Return the [x, y] coordinate for the center point of the cell that contains the specified text.  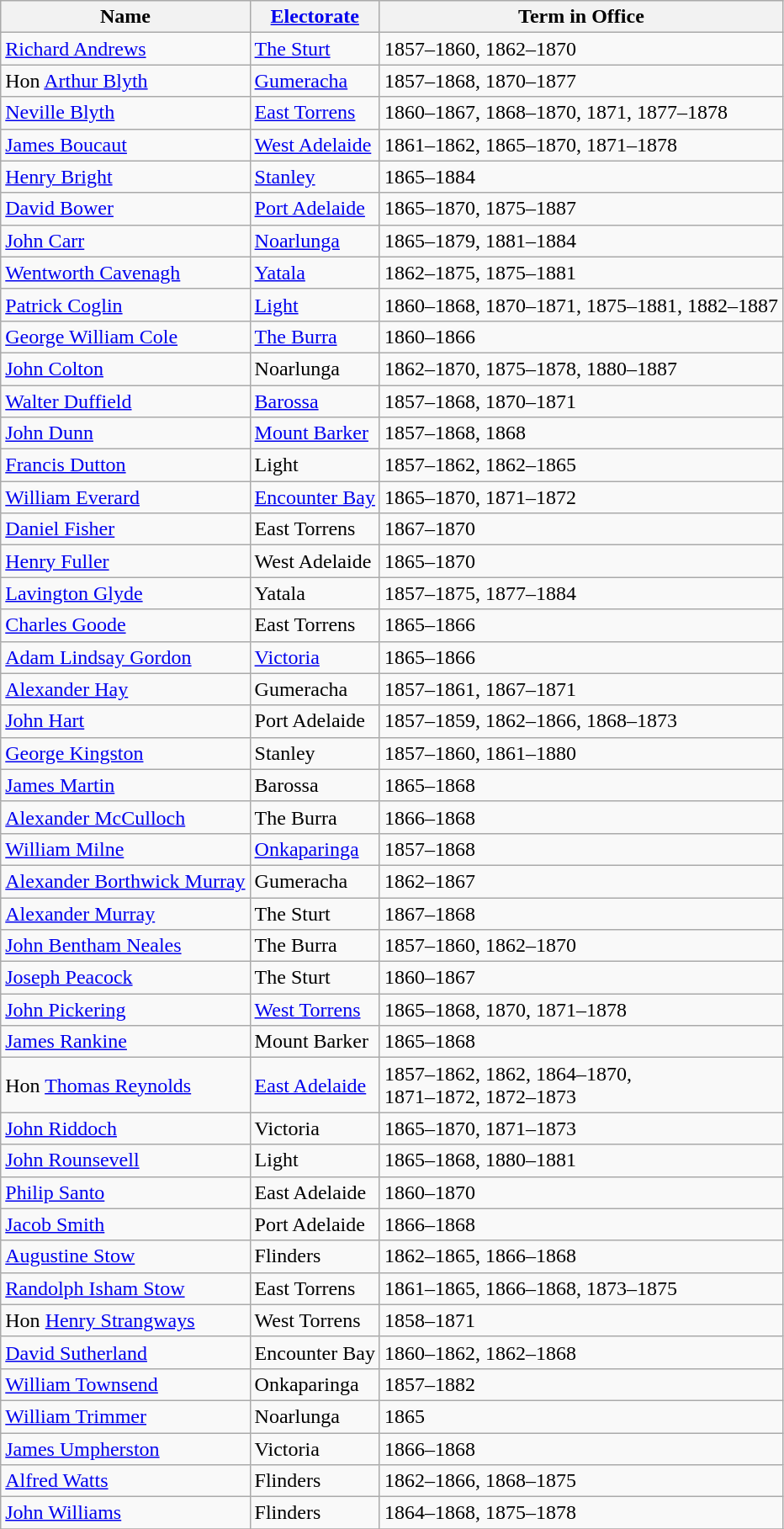
1857–1868, 1868 [580, 433]
William Trimmer [125, 1416]
John Carr [125, 241]
1862–1870, 1875–1878, 1880–1887 [580, 369]
1865–1870, 1871–1873 [580, 1128]
Patrick Coglin [125, 305]
Name [125, 17]
Joseph Peacock [125, 978]
John Pickering [125, 1010]
1857–1868, 1870–1871 [580, 401]
1862–1867 [580, 881]
George Kingston [125, 753]
1865–1870 [580, 561]
James Boucaut [125, 145]
Hon Thomas Reynolds [125, 1086]
David Sutherland [125, 1352]
1862–1875, 1875–1881 [580, 273]
William Townsend [125, 1384]
John Colton [125, 369]
1857–1862, 1862, 1864–1870, 1871–1872, 1872–1873 [580, 1086]
1857–1875, 1877–1884 [580, 593]
1865–1870, 1875–1887 [580, 209]
Term in Office [580, 17]
George William Cole [125, 337]
John Riddoch [125, 1128]
Adam Lindsay Gordon [125, 657]
1864–1868, 1875–1878 [580, 1513]
Alexander Hay [125, 689]
1857–1861, 1867–1871 [580, 689]
1858–1871 [580, 1320]
John Dunn [125, 433]
Henry Fuller [125, 561]
1865–1879, 1881–1884 [580, 241]
Neville Blyth [125, 113]
Philip Santo [125, 1192]
1865–1870, 1871–1872 [580, 497]
Alexander Borthwick Murray [125, 881]
Francis Dutton [125, 465]
1860–1866 [580, 337]
1861–1865, 1866–1868, 1873–1875 [580, 1288]
James Rankine [125, 1042]
Electorate [315, 17]
1860–1870 [580, 1192]
1865–1868, 1870, 1871–1878 [580, 1010]
Hon Henry Strangways [125, 1320]
David Bower [125, 209]
1861–1862, 1865–1870, 1871–1878 [580, 145]
John Bentham Neales [125, 946]
1857–1859, 1862–1866, 1868–1873 [580, 721]
Jacob Smith [125, 1224]
John Williams [125, 1513]
1865–1884 [580, 177]
1865–1868, 1880–1881 [580, 1160]
William Everard [125, 497]
1860–1862, 1862–1868 [580, 1352]
1860–1868, 1870–1871, 1875–1881, 1882–1887 [580, 305]
Lavington Glyde [125, 593]
Augustine Stow [125, 1256]
Richard Andrews [125, 49]
Randolph Isham Stow [125, 1288]
1862–1865, 1866–1868 [580, 1256]
1860–1867, 1868–1870, 1871, 1877–1878 [580, 113]
Hon Arthur Blyth [125, 81]
Daniel Fisher [125, 529]
1857–1862, 1862–1865 [580, 465]
1860–1867 [580, 978]
Alexander McCulloch [125, 817]
John Rounsevell [125, 1160]
John Hart [125, 721]
James Martin [125, 785]
1862–1866, 1868–1875 [580, 1481]
1857–1882 [580, 1384]
Wentworth Cavenagh [125, 273]
1865 [580, 1416]
James Umpherston [125, 1448]
1867–1870 [580, 529]
Henry Bright [125, 177]
1857–1860, 1861–1880 [580, 753]
1857–1868, 1870–1877 [580, 81]
William Milne [125, 849]
Alfred Watts [125, 1481]
Alexander Murray [125, 913]
1867–1868 [580, 913]
1857–1868 [580, 849]
Charles Goode [125, 625]
Walter Duffield [125, 401]
